From the cell containing the given text, extract its center point as [x, y] coordinate. 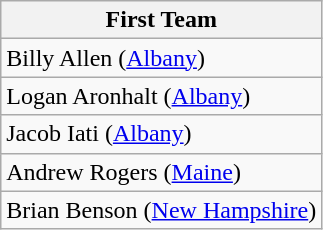
Billy Allen (Albany) [162, 58]
Logan Aronhalt (Albany) [162, 96]
Andrew Rogers (Maine) [162, 172]
Jacob Iati (Albany) [162, 134]
First Team [162, 20]
Brian Benson (New Hampshire) [162, 210]
